Provide the [X, Y] coordinate of the cell's center where the given text is located.  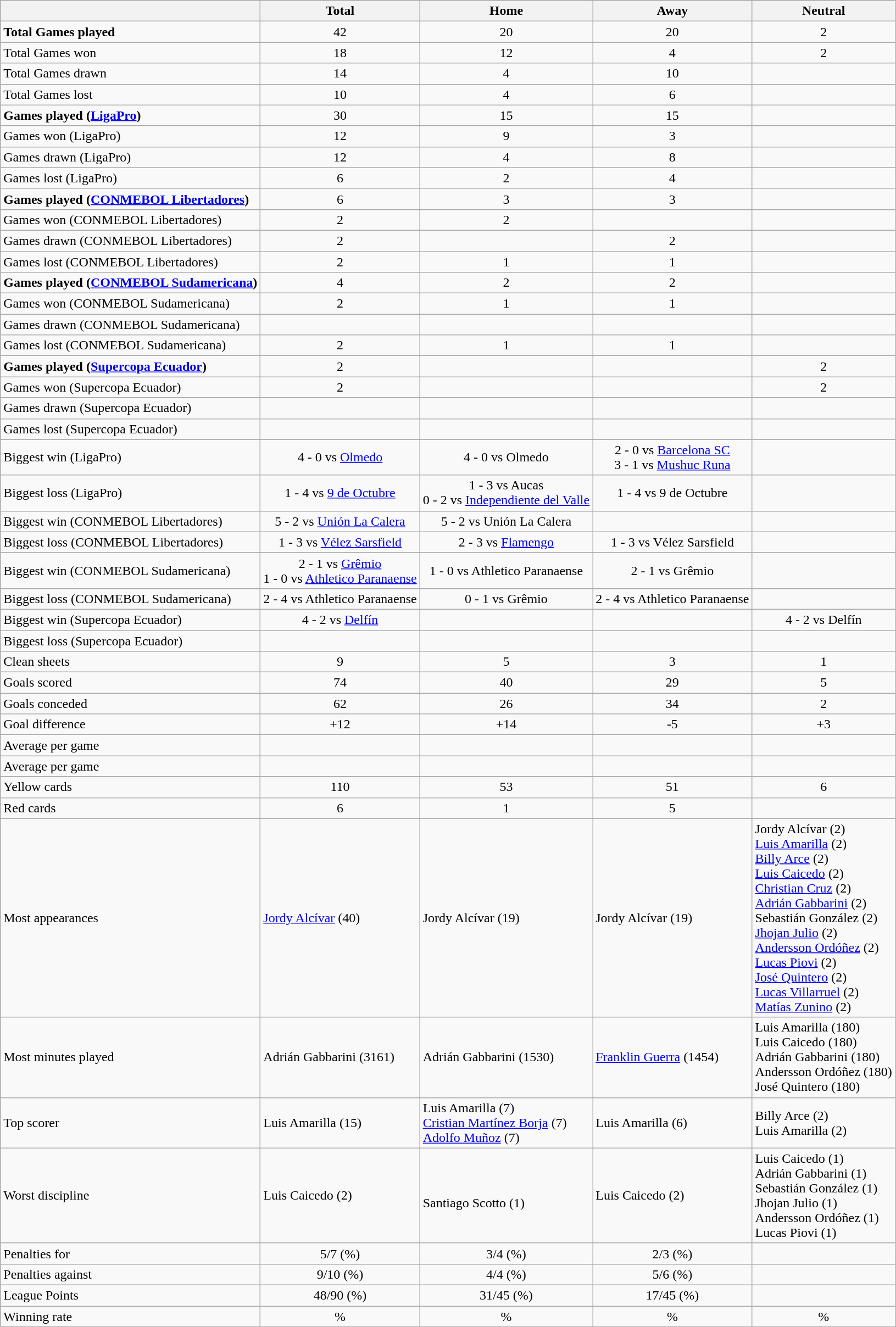
Luis Caicedo (1) Adrián Gabbarini (1) Sebastián González (1) Jhojan Julio (1) Andersson Ordóñez (1) Lucas Piovi (1) [823, 1195]
17/45 (%) [672, 1295]
2 - 1 vs Grêmio [672, 570]
Games drawn (LigaPro) [131, 157]
5/6 (%) [672, 1274]
+12 [340, 724]
48/90 (%) [340, 1295]
42 [340, 32]
Biggest loss (CONMEBOL Libertadores) [131, 542]
Neutral [823, 11]
Games played (Supercopa Ecuador) [131, 366]
Home [507, 11]
Total Games lost [131, 94]
31/45 (%) [507, 1295]
62 [340, 704]
Biggest loss (Supercopa Ecuador) [131, 641]
2 - 3 vs Flamengo [507, 542]
Most minutes played [131, 1057]
Top scorer [131, 1123]
Games won (CONMEBOL Sudamericana) [131, 304]
Biggest win (LigaPro) [131, 457]
Total Games played [131, 32]
+3 [823, 724]
1 - 3 vs Aucas0 - 2 vs Independiente del Valle [507, 493]
-5 [672, 724]
Total Games won [131, 53]
Goals scored [131, 683]
Santiago Scotto (1) [507, 1195]
Luis Amarilla (6) [672, 1123]
2 - 1 vs Grêmio1 - 0 vs Athletico Paranaense [340, 570]
4/4 (%) [507, 1274]
Adrián Gabbarini (1530) [507, 1057]
Games won (Supercopa Ecuador) [131, 387]
Goal difference [131, 724]
51 [672, 787]
Luis Amarilla (7)Cristian Martínez Borja (7)Adolfo Muñoz (7) [507, 1123]
Games lost (CONMEBOL Libertadores) [131, 262]
Games lost (Supercopa Ecuador) [131, 429]
Luis Amarilla (180)Luis Caicedo (180)Adrián Gabbarini (180)Andersson Ordóñez (180)José Quintero (180) [823, 1057]
29 [672, 683]
30 [340, 115]
Biggest win (CONMEBOL Libertadores) [131, 521]
2 - 0 vs Barcelona SC3 - 1 vs Mushuc Runa [672, 457]
18 [340, 53]
Clean sheets [131, 662]
Penalties against [131, 1274]
0 - 1 vs Grêmio [507, 599]
3/4 (%) [507, 1253]
Winning rate [131, 1317]
9/10 (%) [340, 1274]
Yellow cards [131, 787]
74 [340, 683]
Away [672, 11]
14 [340, 74]
Worst discipline [131, 1195]
Biggest win (Supercopa Ecuador) [131, 620]
Games drawn (CONMEBOL Sudamericana) [131, 325]
Biggest win (CONMEBOL Sudamericana) [131, 570]
Games lost (LigaPro) [131, 178]
Billy Arce (2)Luis Amarilla (2) [823, 1123]
Games drawn (Supercopa Ecuador) [131, 408]
Games won (CONMEBOL Libertadores) [131, 220]
2/3 (%) [672, 1253]
+14 [507, 724]
Games lost (CONMEBOL Sudamericana) [131, 345]
Luis Amarilla (15) [340, 1123]
Penalties for [131, 1253]
1 - 0 vs Athletico Paranaense [507, 570]
34 [672, 704]
Games played (LigaPro) [131, 115]
Biggest loss (CONMEBOL Sudamericana) [131, 599]
Games played (CONMEBOL Sudamericana) [131, 283]
Jordy Alcívar (40) [340, 918]
26 [507, 704]
Red cards [131, 808]
League Points [131, 1295]
Most appearances [131, 918]
Adrián Gabbarini (3161) [340, 1057]
53 [507, 787]
Total Games drawn [131, 74]
Games drawn (CONMEBOL Libertadores) [131, 241]
Franklin Guerra (1454) [672, 1057]
Total [340, 11]
5/7 (%) [340, 1253]
110 [340, 787]
40 [507, 683]
Games played (CONMEBOL Libertadores) [131, 199]
Games won (LigaPro) [131, 136]
Goals conceded [131, 704]
Biggest loss (LigaPro) [131, 493]
8 [672, 157]
